Find where the given text appears and provide that cell's center as [x, y] coordinate. 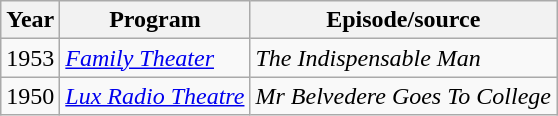
The Indispensable Man [404, 58]
Program [155, 20]
Family Theater [155, 58]
Episode/source [404, 20]
Mr Belvedere Goes To College [404, 96]
Year [30, 20]
1953 [30, 58]
Lux Radio Theatre [155, 96]
1950 [30, 96]
